Return [x, y] of the center of cell containing provided text 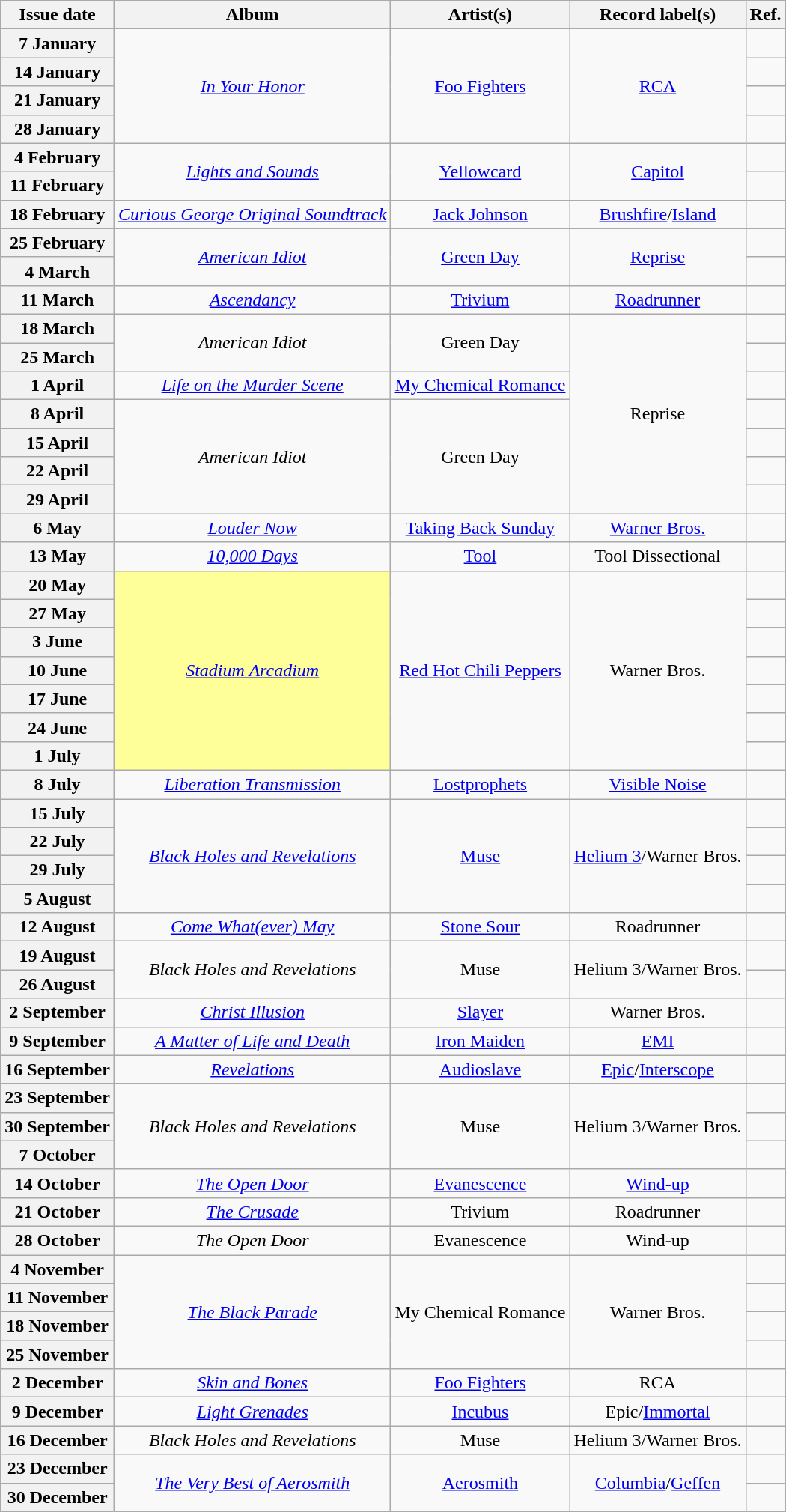
Taking Back Sunday [481, 528]
23 September [58, 1098]
Christ Illusion [252, 1012]
21 October [58, 1212]
21 January [58, 100]
1 April [58, 386]
Stone Sour [481, 927]
The Very Best of Aerosmith [252, 1483]
28 October [58, 1240]
30 December [58, 1497]
18 February [58, 214]
Record label(s) [657, 15]
Stadium Arcadium [252, 670]
20 May [58, 585]
16 September [58, 1069]
8 April [58, 414]
4 November [58, 1269]
Light Grenades [252, 1412]
11 March [58, 300]
Tool [481, 556]
Ref. [765, 15]
Aerosmith [481, 1483]
15 April [58, 443]
14 January [58, 72]
Ascendancy [252, 300]
14 October [58, 1183]
16 December [58, 1440]
Visible Noise [657, 784]
1 July [58, 756]
28 January [58, 129]
Iron Maiden [481, 1041]
Slayer [481, 1012]
The Black Parade [252, 1312]
Epic/Interscope [657, 1069]
Tool Dissectional [657, 556]
2 September [58, 1012]
Lostprophets [481, 784]
5 August [58, 899]
6 May [58, 528]
11 November [58, 1298]
Lights and Sounds [252, 171]
Curious George Original Soundtrack [252, 214]
18 November [58, 1326]
Yellowcard [481, 171]
Issue date [58, 15]
25 March [58, 357]
Audioslave [481, 1069]
23 December [58, 1469]
Jack Johnson [481, 214]
10,000 Days [252, 556]
Brushfire/Island [657, 214]
A Matter of Life and Death [252, 1041]
25 February [58, 243]
The Crusade [252, 1212]
15 July [58, 813]
9 December [58, 1412]
4 March [58, 271]
19 August [58, 956]
4 February [58, 157]
Red Hot Chili Peppers [481, 670]
Come What(ever) May [252, 927]
13 May [58, 556]
Epic/Immortal [657, 1412]
17 June [58, 699]
Skin and Bones [252, 1383]
Life on the Murder Scene [252, 386]
29 July [58, 870]
12 August [58, 927]
EMI [657, 1041]
Incubus [481, 1412]
25 November [58, 1355]
3 June [58, 642]
2 December [58, 1383]
27 May [58, 613]
Columbia/Geffen [657, 1483]
11 February [58, 186]
7 January [58, 43]
9 September [58, 1041]
Album [252, 15]
Louder Now [252, 528]
8 July [58, 784]
29 April [58, 500]
26 August [58, 984]
30 September [58, 1126]
18 March [58, 328]
24 June [58, 727]
Liberation Transmission [252, 784]
10 June [58, 670]
In Your Honor [252, 86]
Revelations [252, 1069]
Capitol [657, 171]
Artist(s) [481, 15]
22 July [58, 842]
7 October [58, 1155]
22 April [58, 471]
